Output the (x, y) coordinate of the center of the cell containing the given text.  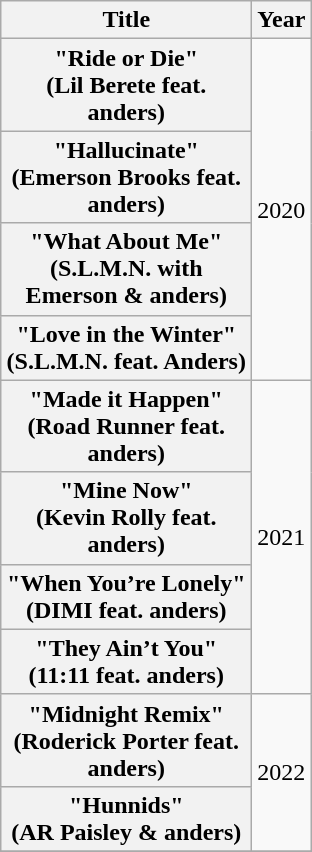
Year (282, 20)
"Made it Happen"(Road Runner feat. anders) (126, 426)
2020 (282, 210)
"When You’re Lonely"(DIMI feat. anders) (126, 596)
2022 (282, 772)
Title (126, 20)
"Love in the Winter"(S.L.M.N. feat. Anders) (126, 348)
"Mine Now"(Kevin Rolly feat. anders) (126, 518)
2021 (282, 537)
"Ride or Die"(Lil Berete feat. anders) (126, 85)
"Hunnids"(AR Paisley & anders) (126, 818)
"Hallucinate"(Emerson Brooks feat. anders) (126, 177)
"Midnight Remix"(Roderick Porter feat. anders) (126, 740)
"They Ain’t You"(11:11 feat. anders) (126, 662)
"What About Me"(S.L.M.N. with Emerson & anders) (126, 269)
